Identify which cell holds the provided text, then report its [X, Y] central coordinate. 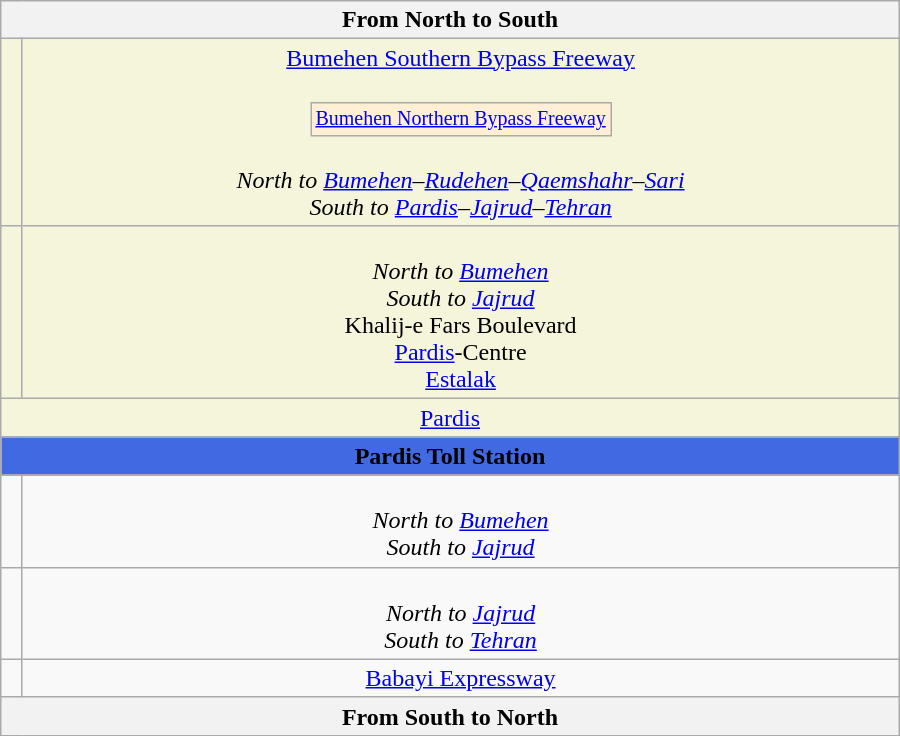
From South to North [450, 716]
North to BumehenSouth to Jajrud Khalij-e Fars BoulevardPardis-Centre Estalak [460, 312]
North to JajrudSouth to Tehran [460, 613]
From North to South [450, 20]
North to BumehenSouth to Jajrud [460, 521]
Pardis Toll Station [450, 456]
Babayi Expressway [460, 678]
Bumehen Southern Bypass Freeway Bumehen Northern Bypass Freeway North to Bumehen–Rudehen–Qaemshahr–SariSouth to Pardis–Jajrud–Tehran [460, 132]
Pardis [450, 418]
Bumehen Northern Bypass Freeway [460, 118]
